Search for the cell housing the specified text and yield its [x, y] center coordinate. 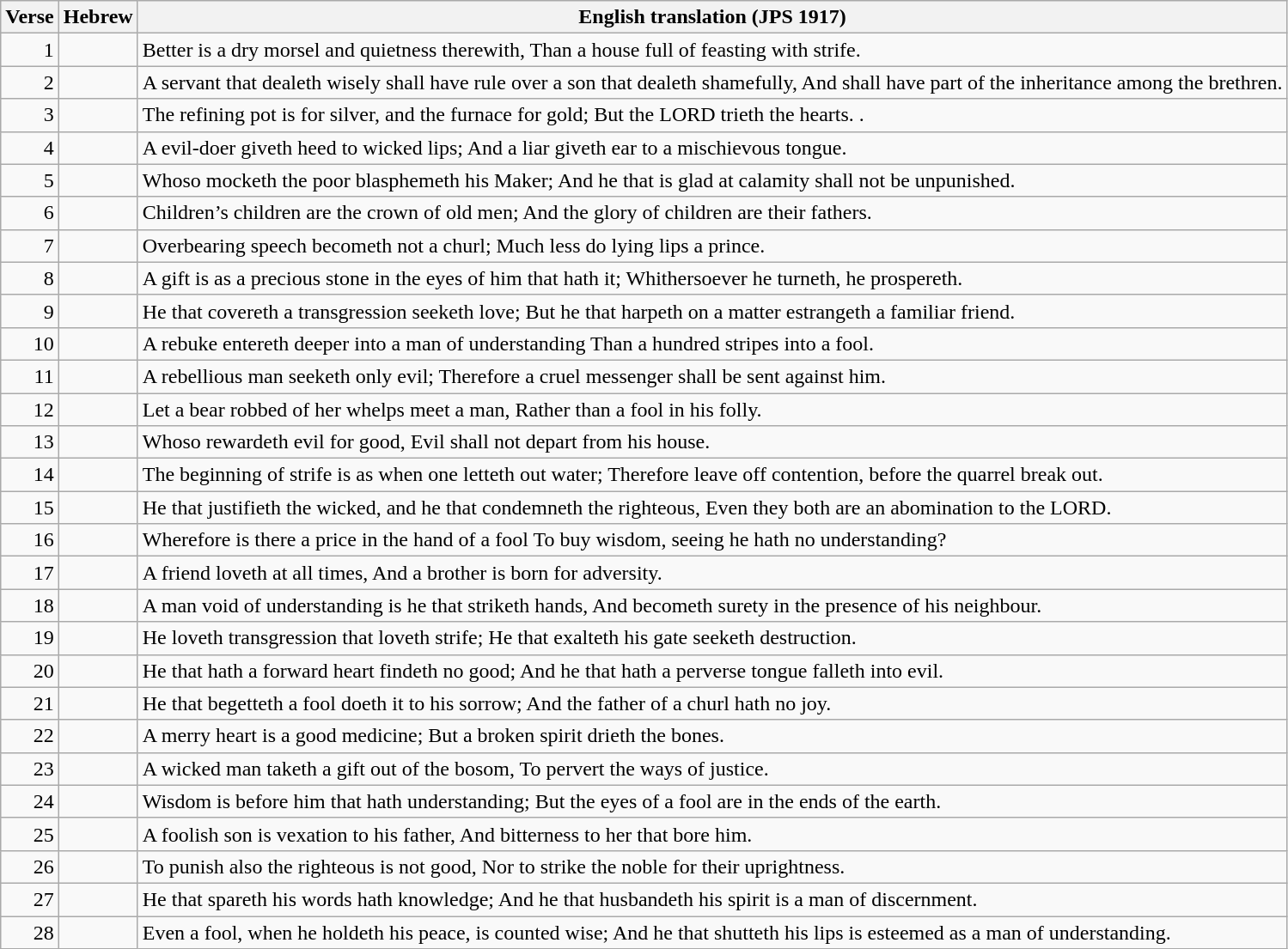
Children’s children are the crown of old men; And the glory of children are their fathers. [712, 213]
A merry heart is a good medicine; But a broken spirit drieth the bones. [712, 736]
A rebuke entereth deeper into a man of understanding Than a hundred stripes into a fool. [712, 344]
5 [30, 180]
A evil-doer giveth heed to wicked lips; And a liar giveth ear to a mischievous tongue. [712, 148]
15 [30, 508]
13 [30, 442]
Verse [30, 17]
11 [30, 376]
26 [30, 867]
14 [30, 475]
Wisdom is before him that hath understanding; But the eyes of a fool are in the ends of the earth. [712, 801]
28 [30, 932]
The beginning of strife is as when one letteth out water; Therefore leave off contention, before the quarrel break out. [712, 475]
He loveth transgression that loveth strife; He that exalteth his gate seeketh destruction. [712, 638]
A gift is as a precious stone in the eyes of him that hath it; Whithersoever he turneth, he prospereth. [712, 278]
9 [30, 311]
24 [30, 801]
English translation (JPS 1917) [712, 17]
17 [30, 573]
A foolish son is vexation to his father, And bitterness to her that bore him. [712, 834]
6 [30, 213]
Whoso rewardeth evil for good, Evil shall not depart from his house. [712, 442]
27 [30, 899]
Overbearing speech becometh not a churl; Much less do lying lips a prince. [712, 246]
A man void of understanding is he that striketh hands, And becometh surety in the presence of his neighbour. [712, 605]
19 [30, 638]
25 [30, 834]
A rebellious man seeketh only evil; Therefore a cruel messenger shall be sent against him. [712, 376]
18 [30, 605]
A wicked man taketh a gift out of the bosom, To pervert the ways of justice. [712, 769]
16 [30, 540]
4 [30, 148]
22 [30, 736]
A servant that dealeth wisely shall have rule over a son that dealeth shamefully, And shall have part of the inheritance among the brethren. [712, 82]
8 [30, 278]
20 [30, 671]
A friend loveth at all times, And a brother is born for adversity. [712, 573]
Let a bear robbed of her whelps meet a man, Rather than a fool in his folly. [712, 410]
He that justifieth the wicked, and he that condemneth the righteous, Even they both are an abomination to the LORD. [712, 508]
Even a fool, when he holdeth his peace, is counted wise; And he that shutteth his lips is esteemed as a man of understanding. [712, 932]
7 [30, 246]
12 [30, 410]
Wherefore is there a price in the hand of a fool To buy wisdom, seeing he hath no understanding? [712, 540]
He that spareth his words hath knowledge; And he that husbandeth his spirit is a man of discernment. [712, 899]
10 [30, 344]
He that begetteth a fool doeth it to his sorrow; And the father of a churl hath no joy. [712, 703]
He that hath a forward heart findeth no good; And he that hath a perverse tongue falleth into evil. [712, 671]
23 [30, 769]
1 [30, 50]
Better is a dry morsel and quietness therewith, Than a house full of feasting with strife. [712, 50]
He that covereth a transgression seeketh love; But he that harpeth on a matter estrangeth a familiar friend. [712, 311]
To punish also the righteous is not good, Nor to strike the noble for their uprightness. [712, 867]
21 [30, 703]
The refining pot is for silver, and the furnace for gold; But the LORD trieth the hearts. . [712, 115]
Hebrew [98, 17]
3 [30, 115]
2 [30, 82]
Whoso mocketh the poor blasphemeth his Maker; And he that is glad at calamity shall not be unpunished. [712, 180]
